Capture the cell that displays the provided text and extract its [x, y] central coordinate. 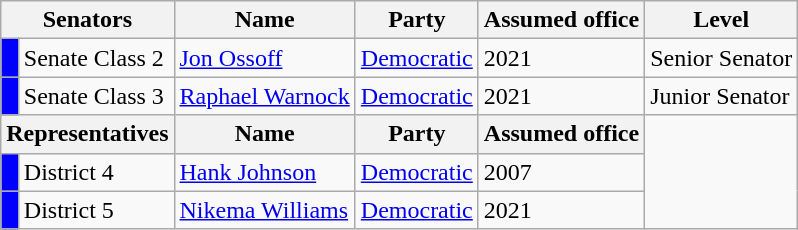
Level [722, 20]
Senate Class 2 [96, 58]
Representatives [88, 134]
Senior Senator [722, 58]
2007 [561, 172]
Nikema Williams [264, 210]
District 4 [96, 172]
Junior Senator [722, 96]
Raphael Warnock [264, 96]
Jon Ossoff [264, 58]
Senate Class 3 [96, 96]
Hank Johnson [264, 172]
Senators [88, 20]
District 5 [96, 210]
